Return [X, Y] of the center of cell containing provided text 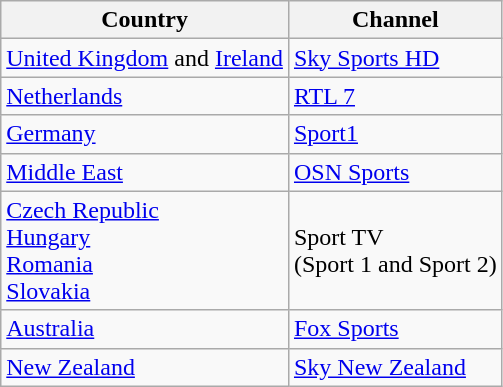
Netherlands [145, 96]
New Zealand [145, 367]
Sky New Zealand [395, 367]
Channel [395, 20]
Australia [145, 329]
Middle East [145, 172]
Sky Sports HD [395, 58]
Czech Republic Hungary Romania Slovakia [145, 250]
United Kingdom and Ireland [145, 58]
Sport1 [395, 134]
Germany [145, 134]
RTL 7 [395, 96]
Fox Sports [395, 329]
OSN Sports [395, 172]
Sport TV (Sport 1 and Sport 2) [395, 250]
Country [145, 20]
